Provide the [x, y] coordinate of the cell's center where the given text is located.  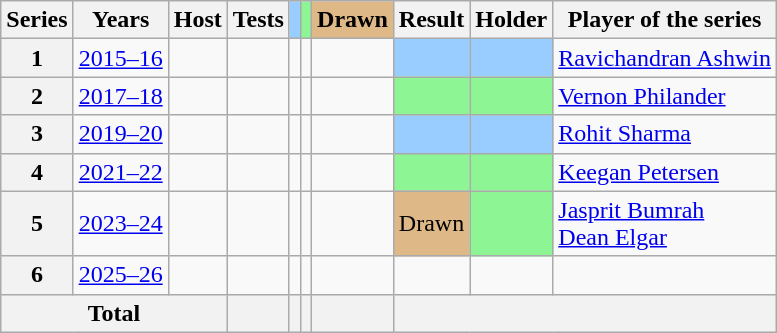
Host [198, 20]
Years [120, 20]
Total [114, 313]
Ravichandran Ashwin [665, 58]
Vernon Philander [665, 96]
Player of the series [665, 20]
Result [431, 20]
2023–24 [120, 224]
2021–22 [120, 172]
Series [37, 20]
Keegan Petersen [665, 172]
Holder [512, 20]
2025–26 [120, 275]
2015–16 [120, 58]
2 [37, 96]
5 [37, 224]
2017–18 [120, 96]
1 [37, 58]
4 [37, 172]
6 [37, 275]
2019–20 [120, 134]
Rohit Sharma [665, 134]
Tests [258, 20]
Jasprit Bumrah Dean Elgar [665, 224]
3 [37, 134]
